Return [X, Y] of the center of cell containing provided text 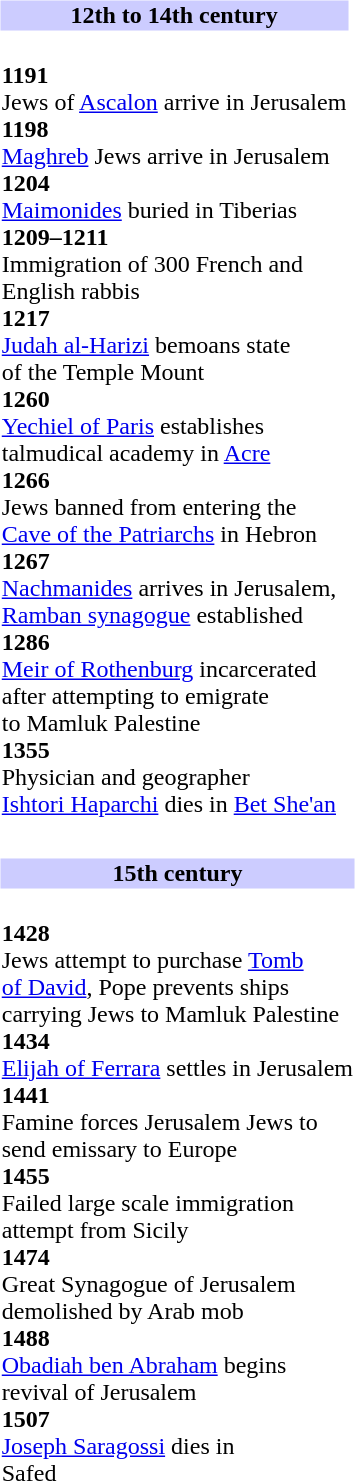
12th to 14th century [174, 15]
15th century [177, 873]
